Return the [X, Y] coordinate for the center point of the cell that contains the specified text.  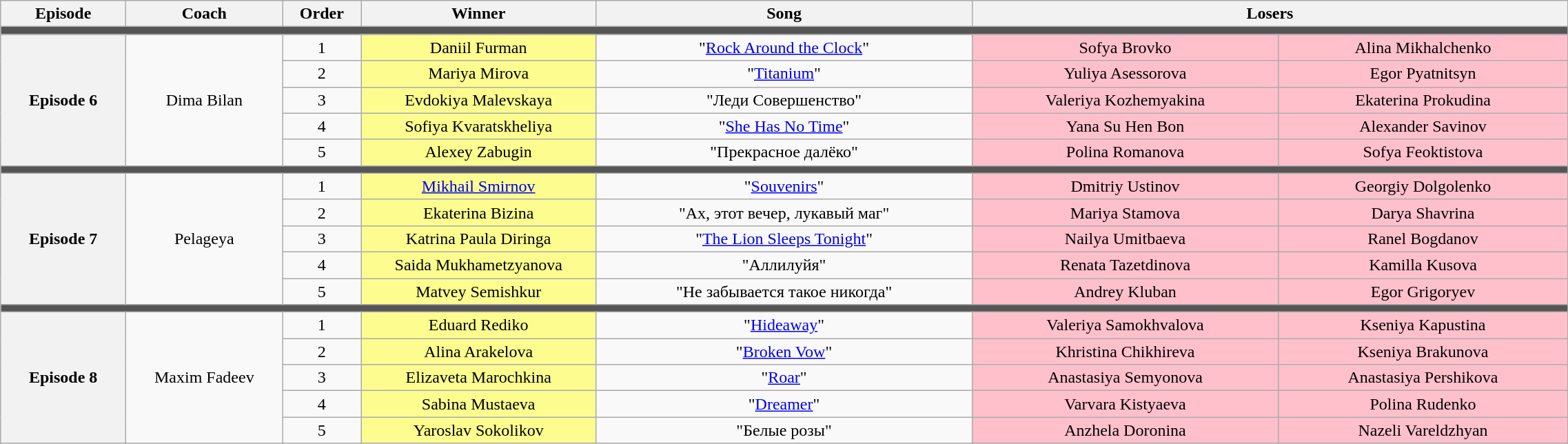
Georgiy Dolgolenko [1423, 186]
Eduard Rediko [478, 325]
Ekaterina Bizina [478, 212]
"Titanium" [784, 74]
Sofya Brovko [1125, 48]
Sofiya Kvaratskheliya [478, 126]
"Белые розы" [784, 430]
Anastasiya Pershikova [1423, 378]
Saida Mukhametzyanova [478, 265]
Kseniya Brakunova [1423, 352]
Yaroslav Sokolikov [478, 430]
Episode 8 [63, 378]
Mariya Stamova [1125, 212]
"Hideaway" [784, 325]
Episode [63, 14]
"Souvenirs" [784, 186]
Egor Pyatnitsyn [1423, 74]
"Ах, этот вечер, лукавый маг" [784, 212]
Anzhela Doronina [1125, 430]
Kamilla Kusova [1423, 265]
"Аллилуйя" [784, 265]
Khristina Chikhireva [1125, 352]
"Леди Совершенство" [784, 100]
Polina Romanova [1125, 152]
Alexander Savinov [1423, 126]
Nailya Umitbaeva [1125, 239]
Maxim Fadeev [204, 378]
Yana Su Hen Bon [1125, 126]
Ekaterina Prokudina [1423, 100]
Mariya Mirova [478, 74]
Pelageya [204, 239]
Episode 7 [63, 239]
Egor Grigoryev [1423, 292]
Evdokiya Malevskaya [478, 100]
Coach [204, 14]
Winner [478, 14]
Yuliya Asessorova [1125, 74]
Sabina Mustaeva [478, 404]
Alina Mikhalchenko [1423, 48]
Episode 6 [63, 100]
Polina Rudenko [1423, 404]
Alina Arakelova [478, 352]
"She Has No Time" [784, 126]
Katrina Paula Diringa [478, 239]
"Rock Around the Clock" [784, 48]
Darya Shavrina [1423, 212]
Nazeli Vareldzhyan [1423, 430]
Dmitriy Ustinov [1125, 186]
Losers [1270, 14]
Anastasiya Semyonova [1125, 378]
"The Lion Sleeps Tonight" [784, 239]
"Dreamer" [784, 404]
Valeriya Kozhemyakina [1125, 100]
"Broken Vow" [784, 352]
"Roar" [784, 378]
Dima Bilan [204, 100]
Song [784, 14]
Andrey Kluban [1125, 292]
Renata Tazetdinova [1125, 265]
Varvara Kistyaeva [1125, 404]
"Прекрасное далёко" [784, 152]
Matvey Semishkur [478, 292]
Alexey Zabugin [478, 152]
Ranel Bogdanov [1423, 239]
Daniil Furman [478, 48]
Kseniya Kapustina [1423, 325]
Mikhail Smirnov [478, 186]
Sofya Feoktistova [1423, 152]
Order [322, 14]
Valeriya Samokhvalova [1125, 325]
"Не забывается такое никогда" [784, 292]
Elizaveta Marochkina [478, 378]
